Output the (x, y) coordinate of the center of the cell containing the given text.  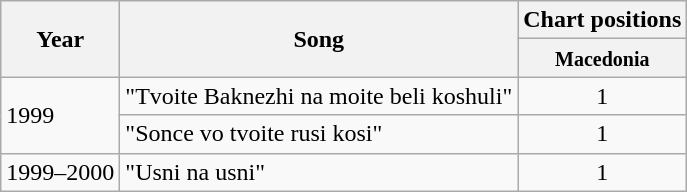
Chart positions (602, 20)
"Sonce vo tvoite rusi kosi" (319, 134)
Song (319, 39)
1999–2000 (60, 172)
"Usni na usni" (319, 172)
Year (60, 39)
"Tvoite Baknezhi na moite beli koshuli" (319, 96)
Macedonia (602, 58)
1999 (60, 115)
